Pinpoint the cell where the given text exists, returning its [x, y] midpoint coordinate. 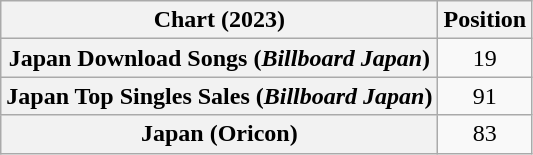
83 [485, 134]
Chart (2023) [220, 20]
91 [485, 96]
Japan Top Singles Sales (Billboard Japan) [220, 96]
Japan (Oricon) [220, 134]
Position [485, 20]
Japan Download Songs (Billboard Japan) [220, 58]
19 [485, 58]
